Capture the cell that displays the provided text and extract its [x, y] central coordinate. 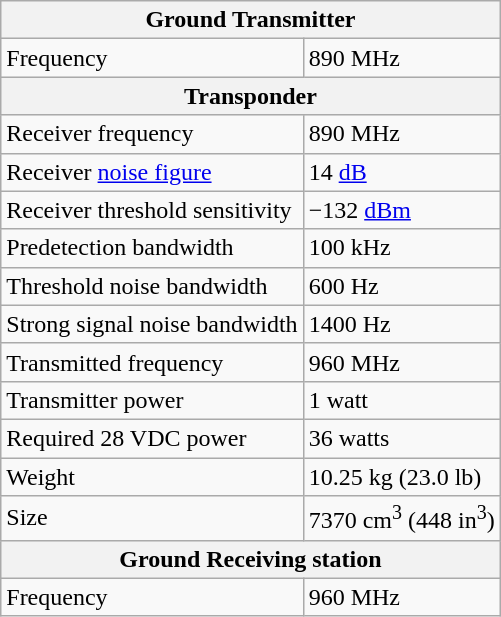
7370 cm3 (448 in3) [402, 518]
Receiver frequency [152, 134]
Required 28 VDC power [152, 438]
Ground Transmitter [250, 20]
Receiver noise figure [152, 172]
Size [152, 518]
Threshold noise bandwidth [152, 286]
1400 Hz [402, 324]
−132 dBm [402, 210]
Transponder [250, 96]
Strong signal noise bandwidth [152, 324]
Ground Receiving station [250, 559]
1 watt [402, 400]
Weight [152, 477]
10.25 kg (23.0 lb) [402, 477]
Receiver threshold sensitivity [152, 210]
Transmitter power [152, 400]
14 dB [402, 172]
100 kHz [402, 248]
36 watts [402, 438]
600 Hz [402, 286]
Transmitted frequency [152, 362]
Predetection bandwidth [152, 248]
